Locate the cell with the specified text and output its [X, Y] center coordinate. 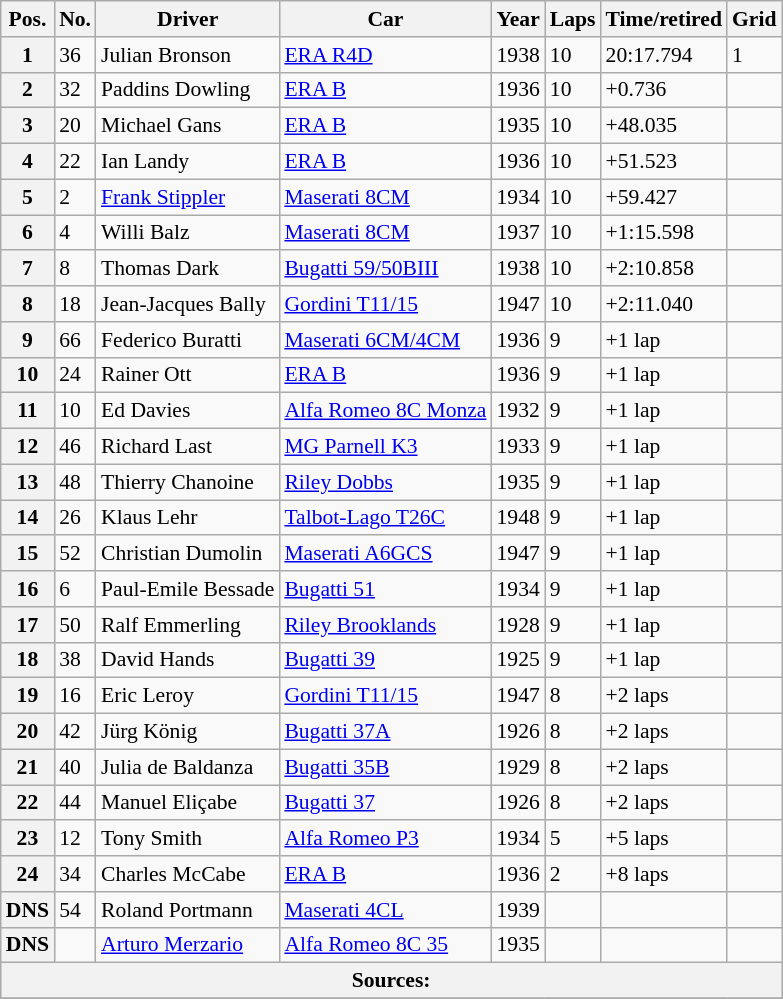
1932 [518, 411]
Charles McCabe [188, 874]
Alfa Romeo 8C Monza [385, 411]
Tony Smith [188, 839]
11 [28, 411]
Bugatti 39 [385, 660]
Ralf Emmerling [188, 625]
+2:11.040 [664, 304]
Michael Gans [188, 126]
Bugatti 37A [385, 732]
Paul-Emile Bessade [188, 589]
David Hands [188, 660]
No. [75, 19]
3 [28, 126]
1929 [518, 767]
1925 [518, 660]
50 [75, 625]
+8 laps [664, 874]
Federico Buratti [188, 340]
Pos. [28, 19]
Sources: [392, 981]
Roland Portmann [188, 910]
+59.427 [664, 197]
Bugatti 35B [385, 767]
32 [75, 90]
Maserati 6CM/4CM [385, 340]
26 [75, 518]
Ed Davies [188, 411]
Year [518, 19]
Klaus Lehr [188, 518]
38 [75, 660]
1948 [518, 518]
46 [75, 447]
Manuel Eliçabe [188, 803]
Julia de Baldanza [188, 767]
Christian Dumolin [188, 554]
Maserati A6GCS [385, 554]
20:17.794 [664, 55]
14 [28, 518]
13 [28, 482]
Thierry Chanoine [188, 482]
42 [75, 732]
44 [75, 803]
Thomas Dark [188, 269]
Eric Leroy [188, 696]
15 [28, 554]
Riley Brooklands [385, 625]
Jürg König [188, 732]
Bugatti 51 [385, 589]
36 [75, 55]
Rainer Ott [188, 375]
Talbot-Lago T26C [385, 518]
21 [28, 767]
23 [28, 839]
1939 [518, 910]
Richard Last [188, 447]
Driver [188, 19]
Paddins Dowling [188, 90]
Ian Landy [188, 162]
Laps [573, 19]
+5 laps [664, 839]
Alfa Romeo P3 [385, 839]
1937 [518, 233]
52 [75, 554]
Riley Dobbs [385, 482]
Willi Balz [188, 233]
+1:15.598 [664, 233]
+0.736 [664, 90]
+2:10.858 [664, 269]
Jean-Jacques Bally [188, 304]
+48.035 [664, 126]
19 [28, 696]
Car [385, 19]
34 [75, 874]
48 [75, 482]
MG Parnell K3 [385, 447]
66 [75, 340]
1928 [518, 625]
Alfa Romeo 8C 35 [385, 945]
+51.523 [664, 162]
ERA R4D [385, 55]
Frank Stippler [188, 197]
40 [75, 767]
Maserati 4CL [385, 910]
Bugatti 59/50BIII [385, 269]
Julian Bronson [188, 55]
Grid [754, 19]
Arturo Merzario [188, 945]
Time/retired [664, 19]
54 [75, 910]
1933 [518, 447]
7 [28, 269]
17 [28, 625]
Bugatti 37 [385, 803]
